Find where the given text appears and provide that cell's center as (x, y) coordinate. 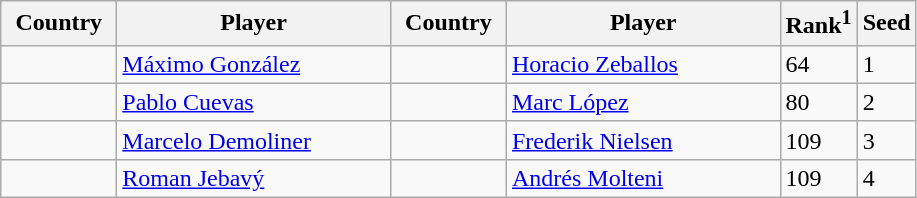
4 (886, 178)
Rank1 (818, 24)
1 (886, 64)
2 (886, 102)
Frederik Nielsen (643, 140)
Marcelo Demoliner (254, 140)
3 (886, 140)
80 (818, 102)
64 (818, 64)
Máximo González (254, 64)
Seed (886, 24)
Marc López (643, 102)
Horacio Zeballos (643, 64)
Pablo Cuevas (254, 102)
Roman Jebavý (254, 178)
Andrés Molteni (643, 178)
